Extract the (X, Y) coordinate from the center of the cell holding the provided text.  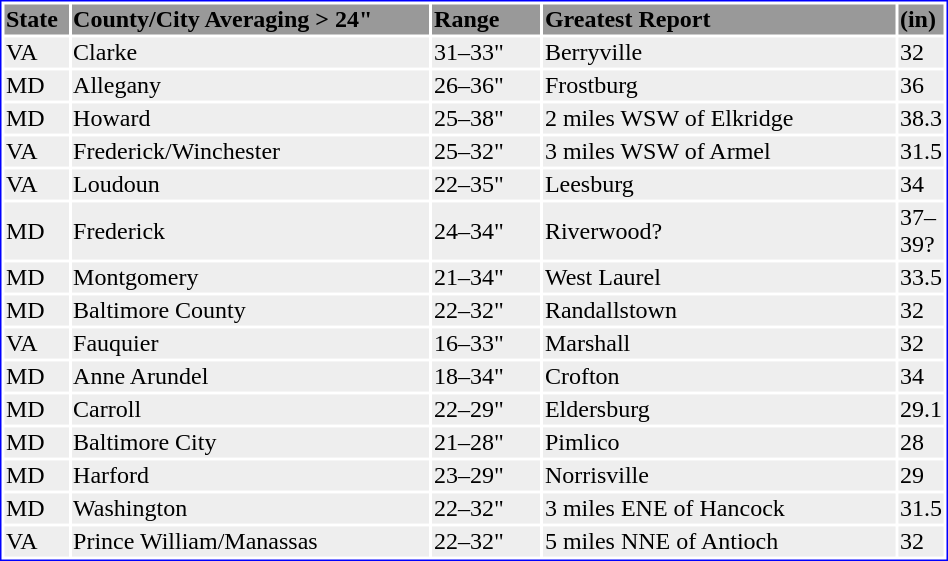
Greatest Report (719, 19)
29.1 (920, 409)
Marshall (719, 343)
Leesburg (719, 185)
Frederick (251, 230)
West Laurel (719, 277)
31–33" (487, 53)
37–39? (920, 230)
Norrisville (719, 475)
25–38" (487, 119)
3 miles ENE of Hancock (719, 509)
16–33" (487, 343)
Loudoun (251, 185)
Carroll (251, 409)
5 miles NNE of Antioch (719, 541)
Allegany (251, 85)
Berryville (719, 53)
33.5 (920, 277)
Pimlico (719, 443)
18–34" (487, 377)
28 (920, 443)
Anne Arundel (251, 377)
Range (487, 19)
County/City Averaging > 24" (251, 19)
36 (920, 85)
(in) (920, 19)
State (36, 19)
2 miles WSW of Elkridge (719, 119)
Clarke (251, 53)
Frederick/Winchester (251, 151)
Riverwood? (719, 230)
Prince William/Manassas (251, 541)
23–29" (487, 475)
Howard (251, 119)
Harford (251, 475)
26–36" (487, 85)
22–35" (487, 185)
38.3 (920, 119)
Frostburg (719, 85)
Crofton (719, 377)
Washington (251, 509)
21–34" (487, 277)
Baltimore City (251, 443)
3 miles WSW of Armel (719, 151)
29 (920, 475)
Baltimore County (251, 311)
Fauquier (251, 343)
24–34" (487, 230)
Randallstown (719, 311)
21–28" (487, 443)
Eldersburg (719, 409)
25–32" (487, 151)
22–29" (487, 409)
Montgomery (251, 277)
